Determine the [x, y] coordinate at the center of the cell enclosing the given text.  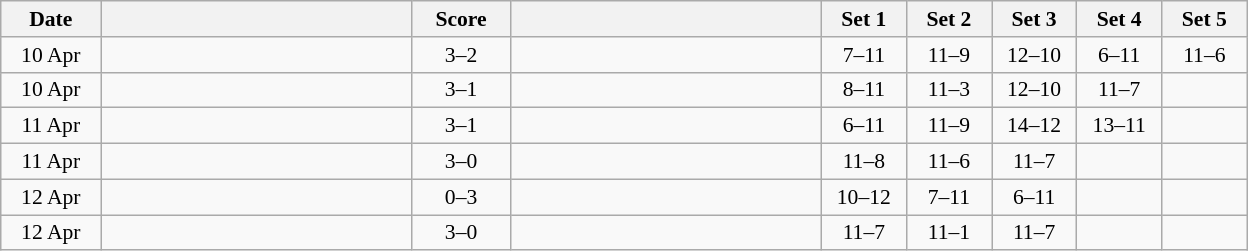
Date [51, 19]
14–12 [1034, 126]
Set 5 [1204, 19]
11–1 [948, 233]
Set 3 [1034, 19]
Set 2 [948, 19]
11–8 [864, 162]
3–2 [461, 55]
13–11 [1120, 126]
10–12 [864, 197]
11–3 [948, 90]
Score [461, 19]
Set 4 [1120, 19]
8–11 [864, 90]
0–3 [461, 197]
Set 1 [864, 19]
